Return the [X, Y] coordinate for the center point of the cell that contains the specified text.  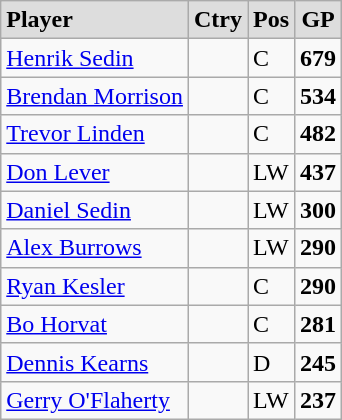
Bo Horvat [95, 324]
482 [318, 134]
437 [318, 172]
Gerry O'Flaherty [95, 400]
D [272, 362]
679 [318, 58]
Alex Burrows [95, 248]
281 [318, 324]
Brendan Morrison [95, 96]
Daniel Sedin [95, 210]
Don Lever [95, 172]
300 [318, 210]
534 [318, 96]
Ctry [218, 20]
GP [318, 20]
Dennis Kearns [95, 362]
Pos [272, 20]
237 [318, 400]
245 [318, 362]
Henrik Sedin [95, 58]
Trevor Linden [95, 134]
Ryan Kesler [95, 286]
Player [95, 20]
